Extract the [x, y] coordinate from the center of the cell holding the provided text.  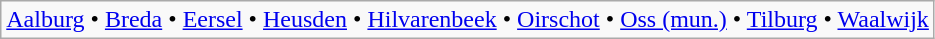
Aalburg • Breda • Eersel • Heusden • Hilvarenbeek • Oirschot • Oss (mun.) • Tilburg • Waalwijk [468, 20]
